Find where the given text appears and provide that cell's center as [X, Y] coordinate. 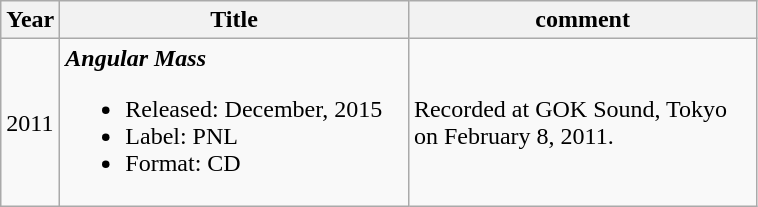
2011 [30, 122]
Title [234, 20]
Angular MassReleased: December, 2015Label: PNL Format: CD [234, 122]
Year [30, 20]
Recorded at GOK Sound, Tokyo on February 8, 2011. [582, 122]
comment [582, 20]
